For the text-containing cell, return its midpoint in [x, y] coordinate format. 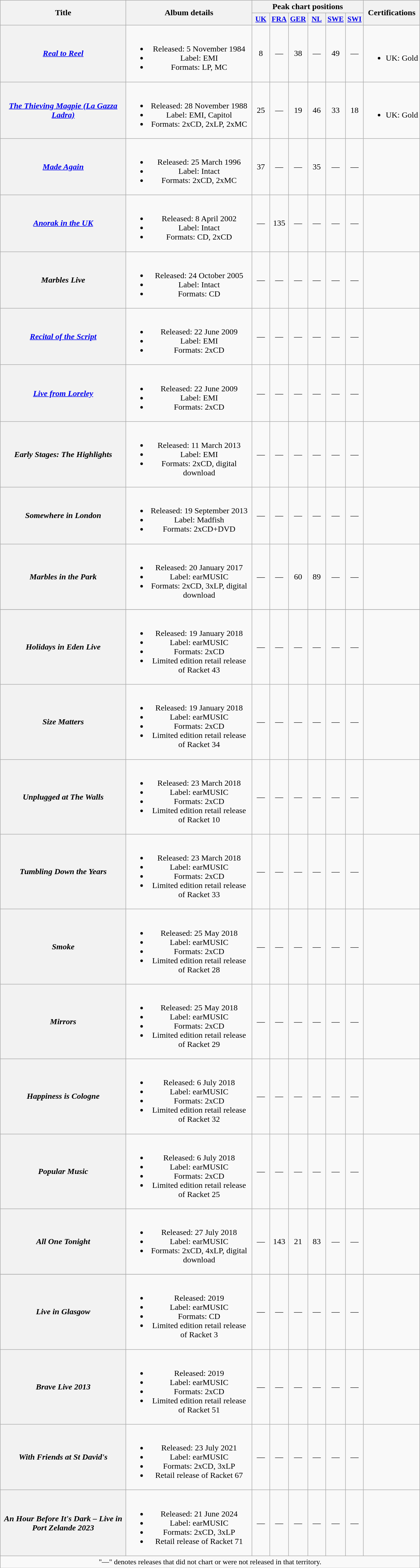
60 [298, 577]
Peak chart positions [308, 7]
37 [261, 167]
Smoke [63, 947]
8 [261, 54]
Holidays in Eden Live [63, 647]
Released: 23 March 2018Label: earMUSICFormats: 2xCDLimited edition retail release of Racket 10 [189, 797]
Tumbling Down the Years [63, 871]
Mirrors [63, 1021]
Released: 25 March 1996Label: IntactFormats: 2xCD, 2xMC [189, 167]
Size Matters [63, 722]
Somewhere in London [63, 516]
The Thieving Magpie (La Gazza Ladra) [63, 110]
SWE [336, 19]
18 [355, 110]
Released: 8 April 2002Label: IntactFormats: CD, 2xCD [189, 224]
Title [63, 13]
Released: 25 May 2018Label: earMUSICFormats: 2xCDLimited edition retail release of Racket 28 [189, 947]
89 [317, 577]
Made Again [63, 167]
Released: 6 July 2018Label: earMUSICFormats: 2xCDLimited edition retail release of Racket 32 [189, 1096]
Released: 11 March 2013Label: EMIFormats: 2xCD, digital download [189, 454]
UK [261, 19]
Happiness is Cologne [63, 1096]
Marbles in the Park [63, 577]
FRA [279, 19]
Released: 24 October 2005Label: IntactFormats: CD [189, 280]
Released: 2019Label: earMUSICFormats: CDLimited edition retail release of Racket 3 [189, 1312]
Released: 23 March 2018Label: earMUSICFormats: 2xCDLimited edition retail release of Racket 33 [189, 871]
Anorak in the UK [63, 224]
GER [298, 19]
Released: 25 May 2018Label: earMUSICFormats: 2xCDLimited edition retail release of Racket 29 [189, 1021]
Real to Reel [63, 54]
Unplugged at The Walls [63, 797]
"—" denotes releases that did not chart or were not released in that territory. [210, 1562]
All One Tonight [63, 1242]
Released: 28 November 1988Label: EMI, CapitolFormats: 2xCD, 2xLP, 2xMC [189, 110]
Brave Live 2013 [63, 1387]
Released: 20 January 2017Label: earMUSICFormats: 2xCD, 3xLP, digital download [189, 577]
21 [298, 1242]
Recital of the Script [63, 337]
Marbles Live [63, 280]
19 [298, 110]
Album details [189, 13]
Popular Music [63, 1171]
NL [317, 19]
38 [298, 54]
Released: 19 September 2013Label: MadfishFormats: 2xCD+DVD [189, 516]
49 [336, 54]
With Friends at St David's [63, 1457]
Certifications [392, 13]
143 [279, 1242]
Released: 6 July 2018Label: earMUSICFormats: 2xCDLimited edition retail release of Racket 25 [189, 1171]
135 [279, 224]
An Hour Before It's Dark – Live in Port Zelande 2023 [63, 1523]
Early Stages: The Highlights [63, 454]
Released: 2019Label: earMUSICFormats: 2xCDLimited edition retail release of Racket 51 [189, 1387]
Released: 19 January 2018Label: earMUSICFormats: 2xCDLimited edition retail release of Racket 34 [189, 722]
SWI [355, 19]
Live from Loreley [63, 393]
Released: 19 January 2018Label: earMUSICFormats: 2xCDLimited edition retail release of Racket 43 [189, 647]
Released: 5 November 1984Label: EMIFormats: LP, MC [189, 54]
Released: 27 July 2018Label: earMUSICFormats: 2xCD, 4xLP, digital download [189, 1242]
33 [336, 110]
25 [261, 110]
Released: 21 June 2024Label: earMUSICFormats: 2xCD, 3xLPRetail release of Racket 71 [189, 1523]
Live in Glasgow [63, 1312]
35 [317, 167]
83 [317, 1242]
Released: 23 July 2021Label: earMUSICFormats: 2xCD, 3xLPRetail release of Racket 67 [189, 1457]
46 [317, 110]
